Identify which cell holds the provided text, then report its [x, y] central coordinate. 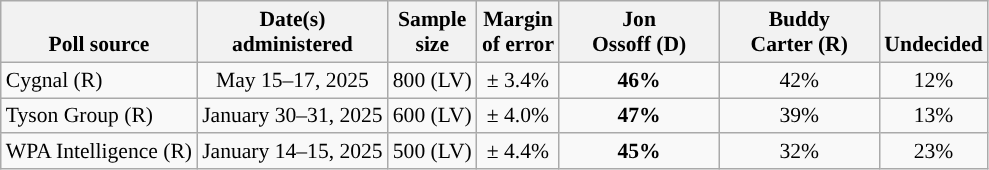
Samplesize [432, 32]
Tyson Group (R) [99, 116]
Poll source [99, 32]
12% [933, 80]
Cygnal (R) [99, 80]
42% [799, 80]
January 30–31, 2025 [292, 116]
45% [639, 152]
500 (LV) [432, 152]
WPA Intelligence (R) [99, 152]
JonOssoff (D) [639, 32]
Date(s)administered [292, 32]
600 (LV) [432, 116]
Marginof error [518, 32]
13% [933, 116]
46% [639, 80]
32% [799, 152]
BuddyCarter (R) [799, 32]
January 14–15, 2025 [292, 152]
± 4.0% [518, 116]
May 15–17, 2025 [292, 80]
± 4.4% [518, 152]
± 3.4% [518, 80]
47% [639, 116]
800 (LV) [432, 80]
39% [799, 116]
Undecided [933, 32]
23% [933, 152]
